Output the (X, Y) coordinate of the center of the cell containing the given text.  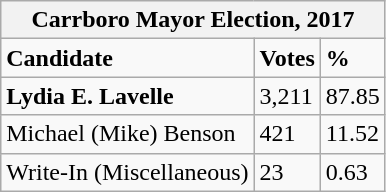
Michael (Mike) Benson (128, 134)
87.85 (352, 96)
Write-In (Miscellaneous) (128, 172)
Votes (287, 58)
421 (287, 134)
Carrboro Mayor Election, 2017 (194, 20)
3,211 (287, 96)
23 (287, 172)
11.52 (352, 134)
0.63 (352, 172)
% (352, 58)
Candidate (128, 58)
Lydia E. Lavelle (128, 96)
